Return [X, Y] of the center of cell containing provided text 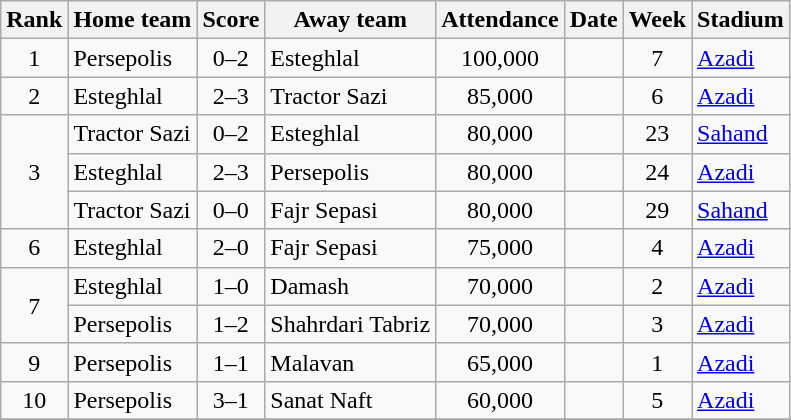
Malavan [350, 362]
Away team [350, 20]
9 [34, 362]
1–1 [231, 362]
3–1 [231, 400]
Damash [350, 286]
65,000 [500, 362]
0–0 [231, 210]
29 [657, 210]
Shahrdari Tabriz [350, 324]
Sanat Naft [350, 400]
4 [657, 248]
2–0 [231, 248]
Home team [132, 20]
Attendance [500, 20]
Rank [34, 20]
23 [657, 134]
100,000 [500, 58]
Week [657, 20]
24 [657, 172]
1–0 [231, 286]
Score [231, 20]
85,000 [500, 96]
Date [594, 20]
75,000 [500, 248]
Stadium [741, 20]
5 [657, 400]
1–2 [231, 324]
10 [34, 400]
60,000 [500, 400]
